Pinpoint the cell where the given text exists, returning its (x, y) midpoint coordinate. 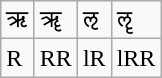
ऌ (94, 20)
lR (94, 58)
lRR (136, 58)
R (18, 58)
ॠ (56, 20)
ॡ (136, 20)
ऋ (18, 20)
RR (56, 58)
